Output the (x, y) coordinate of the center of the cell containing the given text.  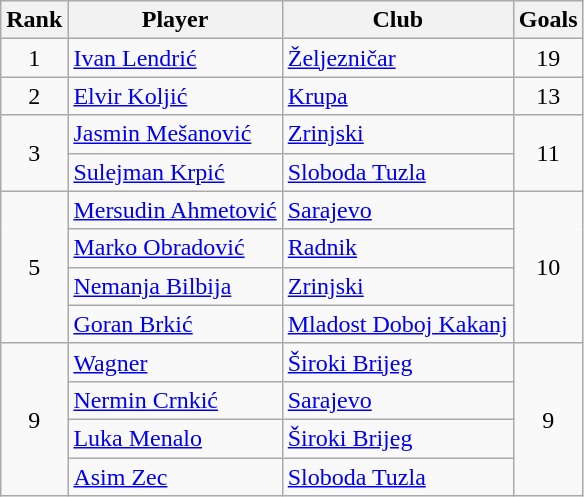
Wagner (175, 362)
Ivan Lendrić (175, 58)
Željezničar (398, 58)
Luka Menalo (175, 438)
Krupa (398, 96)
2 (34, 96)
Nermin Crnkić (175, 400)
Sulejman Krpić (175, 172)
Rank (34, 20)
Nemanja Bilbija (175, 286)
Goals (548, 20)
11 (548, 153)
Player (175, 20)
Mladost Doboj Kakanj (398, 324)
Marko Obradović (175, 248)
Asim Zec (175, 477)
13 (548, 96)
1 (34, 58)
Mersudin Ahmetović (175, 210)
Elvir Koljić (175, 96)
Jasmin Mešanović (175, 134)
Goran Brkić (175, 324)
Club (398, 20)
19 (548, 58)
5 (34, 267)
3 (34, 153)
Radnik (398, 248)
10 (548, 267)
